Output the (X, Y) coordinate of the center of the cell containing the given text.  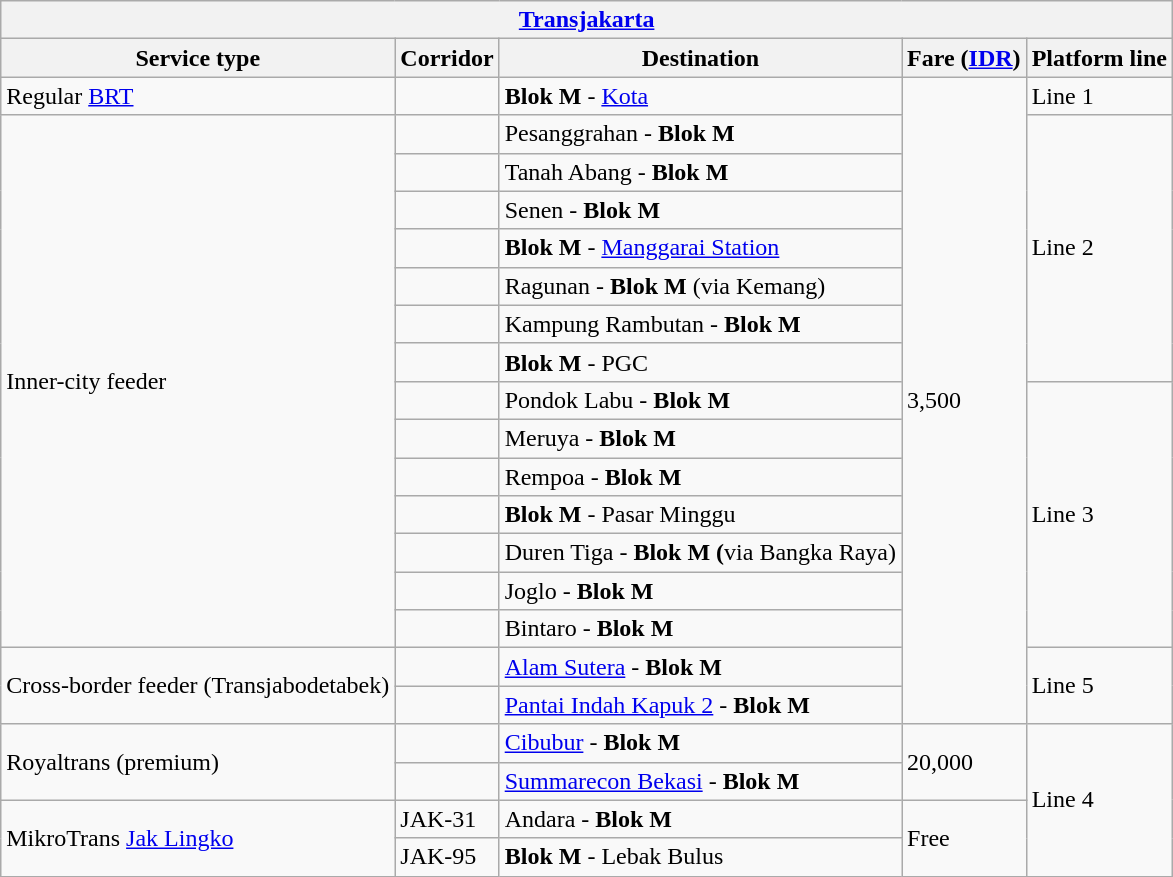
Pesanggrahan - Blok M (700, 134)
Kampung Rambutan - Blok M (700, 324)
Blok M - Manggarai Station (700, 248)
Duren Tiga - Blok M (via Bangka Raya) (700, 553)
Line 3 (1099, 514)
Regular BRT (198, 96)
Blok M - PGC (700, 362)
Transjakarta (587, 20)
Free (964, 838)
JAK-31 (447, 819)
Line 4 (1099, 800)
Pantai Indah Kapuk 2 - Blok M (700, 705)
Blok M - Kota (700, 96)
Andara - Blok M (700, 819)
Corridor (447, 58)
Senen - Blok M (700, 210)
Cross-border feeder (Transjabodetabek) (198, 686)
MikroTrans Jak Lingko (198, 838)
Line 5 (1099, 686)
Ragunan - Blok M (via Kemang) (700, 286)
Fare (IDR) (964, 58)
Service type (198, 58)
Cibubur - Blok M (700, 743)
Line 1 (1099, 96)
Alam Sutera - Blok M (700, 667)
Royaltrans (premium) (198, 762)
Summarecon Bekasi - Blok M (700, 781)
Blok M - Lebak Bulus (700, 857)
Line 2 (1099, 248)
Inner-city feeder (198, 382)
3,500 (964, 400)
Pondok Labu - Blok M (700, 400)
Meruya - Blok M (700, 438)
Platform line (1099, 58)
Destination (700, 58)
Tanah Abang - Blok M (700, 172)
JAK-95 (447, 857)
20,000 (964, 762)
Bintaro - Blok M (700, 629)
Rempoa - Blok M (700, 477)
Joglo - Blok M (700, 591)
Blok M - Pasar Minggu (700, 515)
